Detect which cell encompasses the target text, then output its [X, Y] center coordinate. 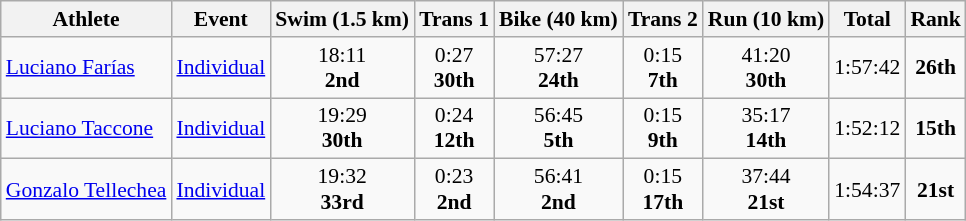
56:455th [558, 128]
0:2730th [454, 68]
Run (10 km) [766, 19]
19:3233rd [342, 190]
21st [936, 190]
15th [936, 128]
1:57:42 [867, 68]
37:4421st [766, 190]
56:412nd [558, 190]
0:157th [663, 68]
1:54:37 [867, 190]
Bike (40 km) [558, 19]
0:159th [663, 128]
1:52:12 [867, 128]
18:112nd [342, 68]
Swim (1.5 km) [342, 19]
Event [220, 19]
26th [936, 68]
0:2412th [454, 128]
Trans 2 [663, 19]
0:232nd [454, 190]
0:1517th [663, 190]
Total [867, 19]
Athlete [86, 19]
41:2030th [766, 68]
19:2930th [342, 128]
35:1714th [766, 128]
Luciano Farías [86, 68]
57:2724th [558, 68]
Rank [936, 19]
Luciano Taccone [86, 128]
Gonzalo Tellechea [86, 190]
Trans 1 [454, 19]
